Scan for the cell matching the given text and deliver its (x, y) coordinate at center. 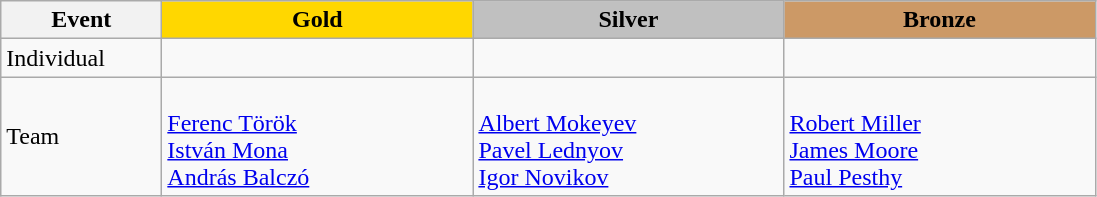
Bronze (940, 20)
Robert Miller James Moore Paul Pesthy (940, 136)
Event (82, 20)
Albert Mokeyev Pavel Lednyov Igor Novikov (628, 136)
Silver (628, 20)
Gold (318, 20)
Individual (82, 58)
Team (82, 136)
Ferenc Török István Mona András Balczó (318, 136)
